Detect which cell encompasses the target text, then output its [x, y] center coordinate. 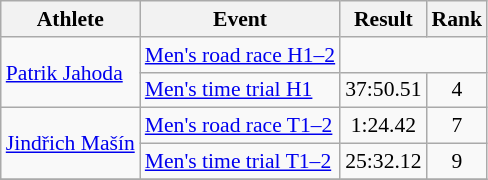
4 [458, 90]
Men's road race T1–2 [240, 126]
Men's time trial T1–2 [240, 162]
37:50.51 [383, 90]
Result [383, 19]
7 [458, 126]
Patrik Jahoda [70, 72]
9 [458, 162]
Men's road race H1–2 [240, 55]
Men's time trial H1 [240, 90]
Event [240, 19]
1:24.42 [383, 126]
Jindřich Mašín [70, 144]
Rank [458, 19]
Athlete [70, 19]
25:32.12 [383, 162]
